Detect which cell encompasses the target text, then output its (X, Y) center coordinate. 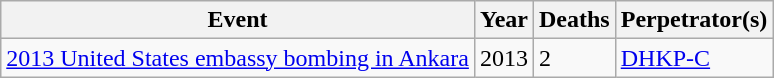
2013 (504, 58)
2013 United States embassy bombing in Ankara (238, 58)
Perpetrator(s) (694, 20)
Deaths (574, 20)
Event (238, 20)
2 (574, 58)
Year (504, 20)
DHKP-C (694, 58)
